Output the (X, Y) coordinate of the center of the cell containing the given text.  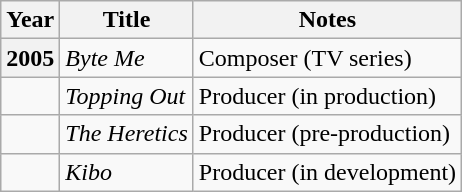
Byte Me (126, 58)
Topping Out (126, 96)
Composer (TV series) (327, 58)
Year (30, 20)
Title (126, 20)
The Heretics (126, 134)
Producer (in development) (327, 172)
2005 (30, 58)
Kibo (126, 172)
Producer (in production) (327, 96)
Producer (pre-production) (327, 134)
Notes (327, 20)
